Scan for the cell matching the given text and deliver its (X, Y) coordinate at center. 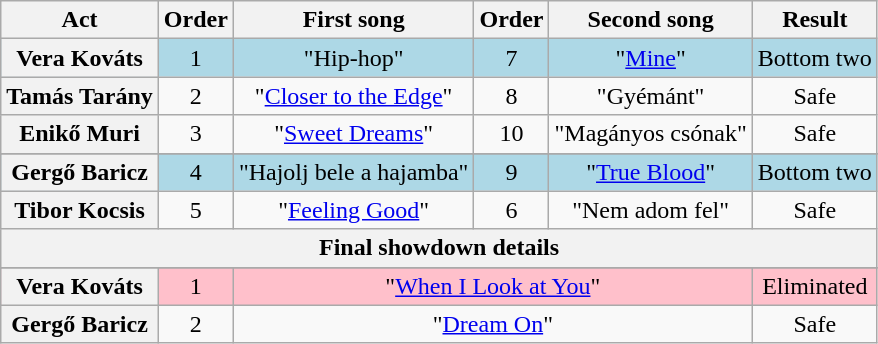
Tamás Tarány (80, 96)
8 (512, 96)
Second song (650, 20)
7 (512, 58)
"Gyémánt" (650, 96)
Final showdown details (440, 248)
"Magányos csónak" (650, 134)
First song (354, 20)
4 (196, 172)
"Feeling Good" (354, 210)
"Closer to the Edge" (354, 96)
Tibor Kocsis (80, 210)
"Dream On" (492, 324)
"Sweet Dreams" (354, 134)
"Hip-hop" (354, 58)
6 (512, 210)
"Mine" (650, 58)
9 (512, 172)
Act (80, 20)
10 (512, 134)
3 (196, 134)
"Hajolj bele a hajamba" (354, 172)
5 (196, 210)
Enikő Muri (80, 134)
"Nem adom fel" (650, 210)
Eliminated (814, 286)
"When I Look at You" (492, 286)
"True Blood" (650, 172)
Result (814, 20)
